Extract the (x, y) coordinate from the center of the cell holding the provided text.  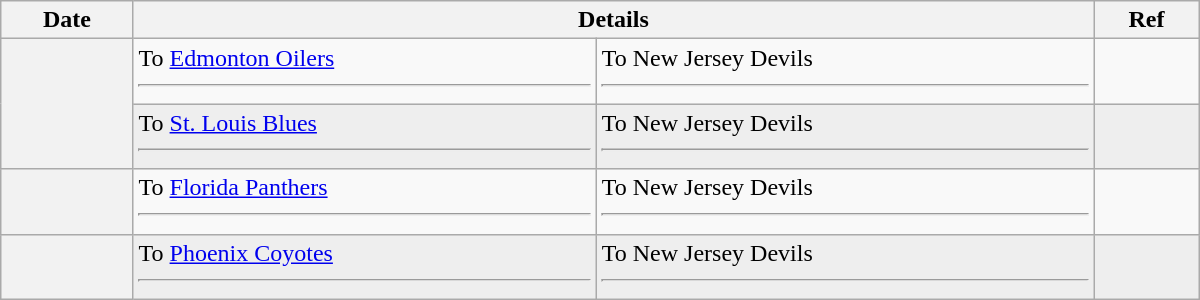
Date (67, 20)
To Phoenix Coyotes (364, 266)
Ref (1146, 20)
To St. Louis Blues (364, 136)
To Edmonton Oilers (364, 72)
Details (614, 20)
To Florida Panthers (364, 202)
